For the text-containing cell, return its midpoint in (X, Y) coordinate format. 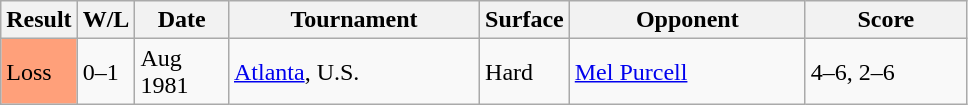
Tournament (354, 20)
Hard (525, 72)
Aug 1981 (182, 72)
Mel Purcell (687, 72)
Result (39, 20)
Opponent (687, 20)
Score (886, 20)
0–1 (106, 72)
Date (182, 20)
W/L (106, 20)
Surface (525, 20)
4–6, 2–6 (886, 72)
Loss (39, 72)
Atlanta, U.S. (354, 72)
